Determine the (X, Y) coordinate at the center of the cell enclosing the given text.  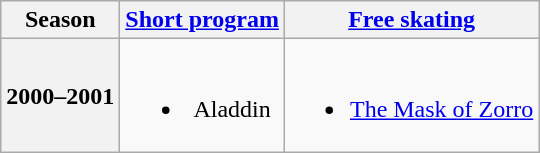
Short program (202, 20)
2000–2001 (60, 96)
Season (60, 20)
Aladdin (202, 96)
The Mask of Zorro (411, 96)
Free skating (411, 20)
